Locate the cell with the specified text and output its [X, Y] center coordinate. 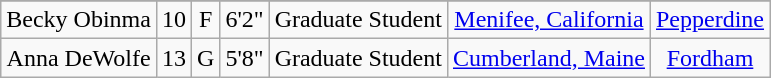
Menifee, California [548, 20]
Cumberland, Maine [548, 58]
Becky Obinma [79, 20]
Anna DeWolfe [79, 58]
Pepperdine [710, 20]
13 [174, 58]
F [206, 20]
Fordham [710, 58]
5'8" [244, 58]
6'2" [244, 20]
G [206, 58]
10 [174, 20]
